Return the (x, y) coordinate for the center point of the cell that contains the specified text.  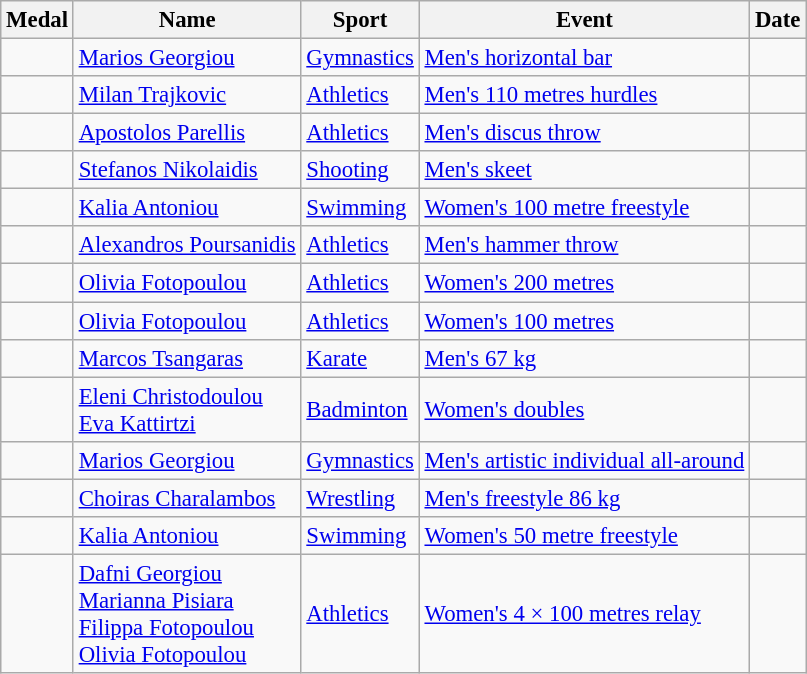
Women's 4 × 100 metres relay (584, 614)
Women's 200 metres (584, 283)
Men's freestyle 86 kg (584, 498)
Marcos Tsangaras (187, 358)
Women's 100 metre freestyle (584, 208)
Badminton (360, 410)
Milan Trajkovic (187, 95)
Karate (360, 358)
Women's doubles (584, 410)
Men's horizontal bar (584, 58)
Shooting (360, 170)
Men's hammer throw (584, 245)
Alexandros Poursanidis (187, 245)
Dafni GeorgiouMarianna PisiaraFilippa FotopoulouOlivia Fotopoulou (187, 614)
Choiras Charalambos (187, 498)
Event (584, 20)
Name (187, 20)
Date (778, 20)
Stefanos Nikolaidis (187, 170)
Sport (360, 20)
Men's 67 kg (584, 358)
Medal (38, 20)
Men's artistic individual all-around (584, 460)
Women's 100 metres (584, 321)
Men's 110 metres hurdles (584, 95)
Apostolos Parellis (187, 133)
Men's skeet (584, 170)
Women's 50 metre freestyle (584, 536)
Men's discus throw (584, 133)
Eleni ChristodoulouEva Kattirtzi (187, 410)
Wrestling (360, 498)
